Identify which cell holds the provided text, then report its [x, y] central coordinate. 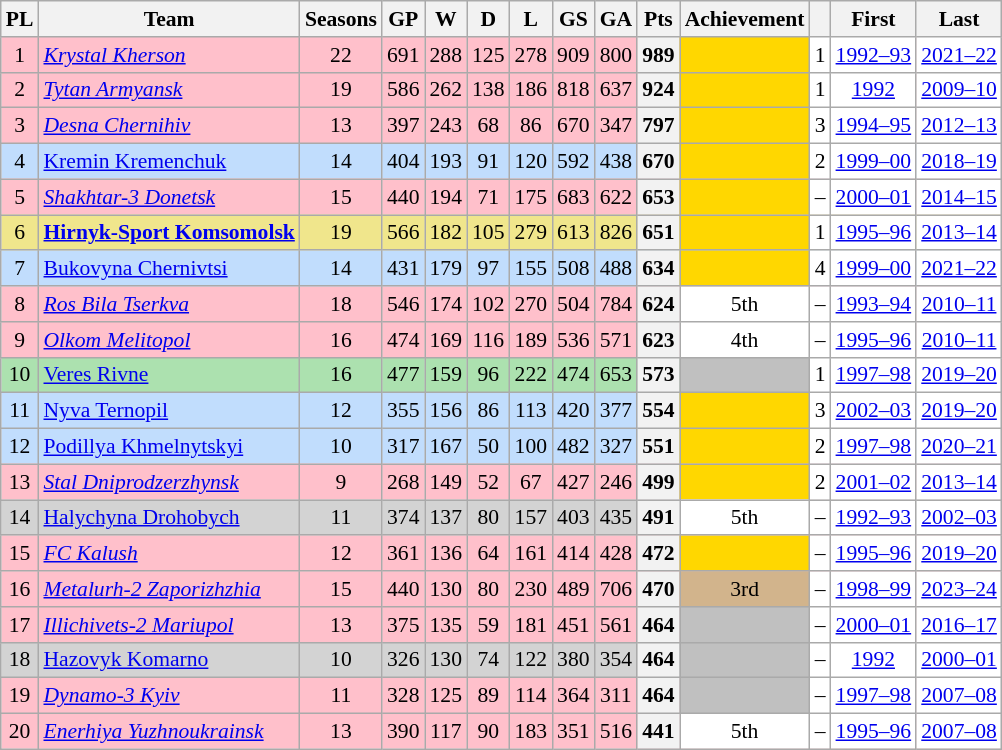
91 [488, 162]
691 [404, 55]
Last [959, 19]
20 [20, 732]
GP [404, 19]
Achievement [745, 19]
97 [488, 269]
516 [616, 732]
Dynamo-3 Kyiv [168, 696]
404 [404, 162]
327 [616, 447]
651 [658, 233]
1998–99 [874, 589]
Kremin Kremenchuk [168, 162]
571 [616, 340]
2001–02 [874, 482]
499 [658, 482]
120 [532, 162]
634 [658, 269]
Veres Rivne [168, 375]
536 [574, 340]
328 [404, 696]
Seasons [341, 19]
52 [488, 482]
Enerhiya Yuzhnoukrainsk [168, 732]
Metalurh-2 Zaporizhzhia [168, 589]
355 [404, 411]
488 [616, 269]
470 [658, 589]
351 [574, 732]
Ros Bila Tserkva [168, 304]
FC Kalush [168, 554]
278 [532, 55]
482 [574, 447]
149 [446, 482]
174 [446, 304]
797 [658, 126]
117 [446, 732]
2020–21 [959, 447]
136 [446, 554]
592 [574, 162]
243 [446, 126]
546 [404, 304]
431 [404, 269]
222 [532, 375]
186 [532, 90]
GA [616, 19]
472 [658, 554]
428 [616, 554]
2012–13 [959, 126]
551 [658, 447]
Desna Chernihiv [168, 126]
1993–94 [874, 304]
361 [404, 554]
50 [488, 447]
573 [658, 375]
784 [616, 304]
102 [488, 304]
193 [446, 162]
262 [446, 90]
586 [404, 90]
71 [488, 197]
435 [616, 518]
311 [616, 696]
613 [574, 233]
105 [488, 233]
90 [488, 732]
377 [616, 411]
159 [446, 375]
Olkom Melitopol [168, 340]
169 [446, 340]
2018–19 [959, 162]
800 [616, 55]
561 [616, 625]
5 [20, 197]
4th [745, 340]
3rd [745, 589]
Hirnyk-Sport Komsomolsk [168, 233]
Nyva Ternopil [168, 411]
17 [20, 625]
826 [616, 233]
375 [404, 625]
68 [488, 126]
427 [574, 482]
155 [532, 269]
397 [404, 126]
Hazovyk Komarno [168, 660]
8 [20, 304]
W [446, 19]
157 [532, 518]
113 [532, 411]
504 [574, 304]
818 [574, 90]
GS [574, 19]
89 [488, 696]
288 [446, 55]
347 [616, 126]
989 [658, 55]
451 [574, 625]
2023–24 [959, 589]
230 [532, 589]
194 [446, 197]
Krystal Kherson [168, 55]
74 [488, 660]
183 [532, 732]
683 [574, 197]
924 [658, 90]
390 [404, 732]
L [532, 19]
First [874, 19]
2014–15 [959, 197]
2016–17 [959, 625]
246 [616, 482]
Podillya Khmelnytskyi [168, 447]
116 [488, 340]
909 [574, 55]
491 [658, 518]
22 [341, 55]
438 [616, 162]
489 [574, 589]
135 [446, 625]
PL [20, 19]
100 [532, 447]
Shakhtar-3 Donetsk [168, 197]
374 [404, 518]
2009–10 [959, 90]
Halychyna Drohobych [168, 518]
137 [446, 518]
189 [532, 340]
326 [404, 660]
7 [20, 269]
122 [532, 660]
508 [574, 269]
96 [488, 375]
268 [404, 482]
380 [574, 660]
67 [532, 482]
138 [488, 90]
182 [446, 233]
566 [404, 233]
270 [532, 304]
354 [616, 660]
317 [404, 447]
414 [574, 554]
114 [532, 696]
420 [574, 411]
161 [532, 554]
Bukovyna Chernivtsi [168, 269]
156 [446, 411]
1994–95 [874, 126]
364 [574, 696]
477 [404, 375]
Stal Dniprodzerzhynsk [168, 482]
624 [658, 304]
179 [446, 269]
181 [532, 625]
279 [532, 233]
167 [446, 447]
403 [574, 518]
622 [616, 197]
175 [532, 197]
Pts [658, 19]
441 [658, 732]
554 [658, 411]
64 [488, 554]
Tytan Armyansk [168, 90]
706 [616, 589]
D [488, 19]
Team [168, 19]
59 [488, 625]
6 [20, 233]
637 [616, 90]
623 [658, 340]
Illichivets-2 Mariupol [168, 625]
